Identify which cell holds the provided text, then report its (x, y) central coordinate. 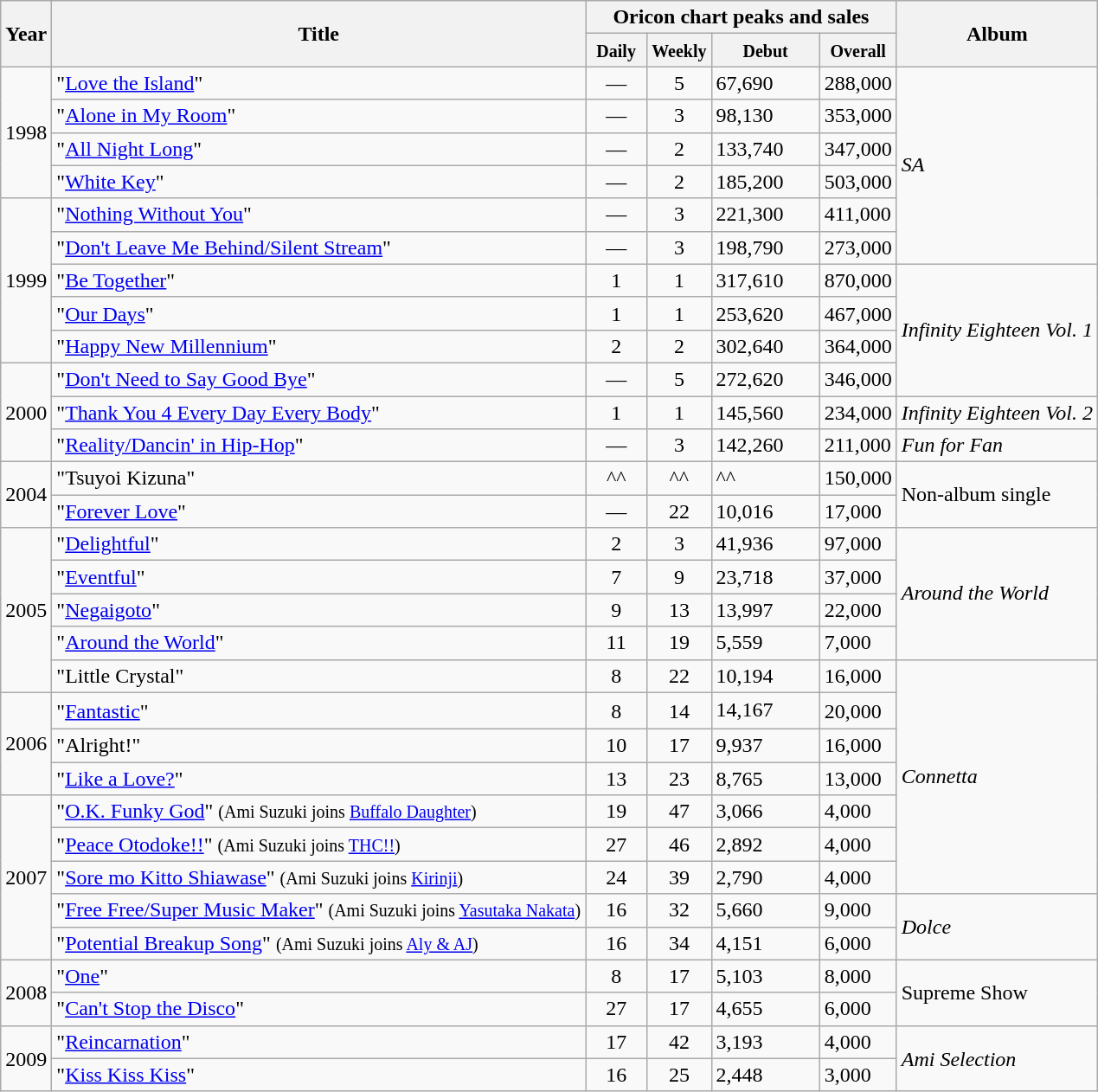
273,000 (858, 247)
"Nothing Without You" (318, 215)
98,130 (765, 116)
34 (679, 943)
3,000 (858, 1075)
14 (679, 711)
67,690 (765, 83)
"O.K. Funky God" (Ami Suzuki joins Buffalo Daughter) (318, 812)
353,000 (858, 116)
"Reality/Dancin' in Hip-Hop" (318, 446)
2,448 (765, 1075)
346,000 (858, 379)
"One" (318, 976)
7 (616, 577)
"Delightful" (318, 544)
302,640 (765, 346)
9,000 (858, 910)
"Be Together" (318, 280)
221,300 (765, 215)
Year (26, 34)
"Alright!" (318, 746)
"Kiss Kiss Kiss" (318, 1075)
253,620 (765, 313)
347,000 (858, 149)
14,167 (765, 711)
Infinity Eighteen Vol. 2 (997, 413)
5,559 (765, 643)
"Potential Breakup Song" (Ami Suzuki joins Aly & AJ) (318, 943)
2008 (26, 992)
150,000 (858, 479)
Supreme Show (997, 992)
Non-album single (997, 495)
234,000 (858, 413)
42 (679, 1042)
Title (318, 34)
2006 (26, 744)
24 (616, 877)
288,000 (858, 83)
Around the World (997, 594)
2,892 (765, 845)
20,000 (858, 711)
272,620 (765, 379)
"Eventful" (318, 577)
47 (679, 812)
"Alone in My Room" (318, 116)
39 (679, 877)
3,066 (765, 812)
467,000 (858, 313)
"Reincarnation" (318, 1042)
Daily (616, 50)
10,194 (765, 676)
7,000 (858, 643)
Infinity Eighteen Vol. 1 (997, 330)
870,000 (858, 280)
13,997 (765, 610)
"Don't Need to Say Good Bye" (318, 379)
Debut (765, 50)
2,790 (765, 877)
"Like a Love?" (318, 779)
1998 (26, 132)
364,000 (858, 346)
5,103 (765, 976)
4,655 (765, 1009)
"Sore mo Kitto Shiawase" (Ami Suzuki joins Kirinji) (318, 877)
17,000 (858, 511)
10,016 (765, 511)
2000 (26, 412)
5,660 (765, 910)
142,260 (765, 446)
97,000 (858, 544)
22,000 (858, 610)
8,000 (858, 976)
198,790 (765, 247)
10 (616, 746)
2004 (26, 495)
"All Night Long" (318, 149)
"Can't Stop the Disco" (318, 1009)
"Little Crystal" (318, 676)
4,151 (765, 943)
1999 (26, 280)
"White Key" (318, 182)
185,200 (765, 182)
145,560 (765, 413)
37,000 (858, 577)
Weekly (679, 50)
9,937 (765, 746)
"Peace Otodoke!!" (Ami Suzuki joins THC!!) (318, 845)
23 (679, 779)
46 (679, 845)
"Free Free/Super Music Maker" (Ami Suzuki joins Yasutaka Nakata) (318, 910)
2009 (26, 1058)
211,000 (858, 446)
"Our Days" (318, 313)
SA (997, 165)
"Around the World" (318, 643)
"Happy New Millennium" (318, 346)
23,718 (765, 577)
"Forever Love" (318, 511)
41,936 (765, 544)
317,610 (765, 280)
13,000 (858, 779)
"Negaigoto" (318, 610)
Album (997, 34)
"Don't Leave Me Behind/Silent Stream" (318, 247)
133,740 (765, 149)
25 (679, 1075)
8,765 (765, 779)
Dolce (997, 927)
3,193 (765, 1042)
503,000 (858, 182)
Ami Selection (997, 1058)
2005 (26, 610)
11 (616, 643)
411,000 (858, 215)
Fun for Fan (997, 446)
"Thank You 4 Every Day Every Body" (318, 413)
"Fantastic" (318, 711)
Connetta (997, 777)
2007 (26, 877)
"Tsuyoi Kizuna" (318, 479)
Oricon chart peaks and sales (742, 17)
"Love the Island" (318, 83)
32 (679, 910)
Overall (858, 50)
